Identify which cell holds the provided text, then report its [x, y] central coordinate. 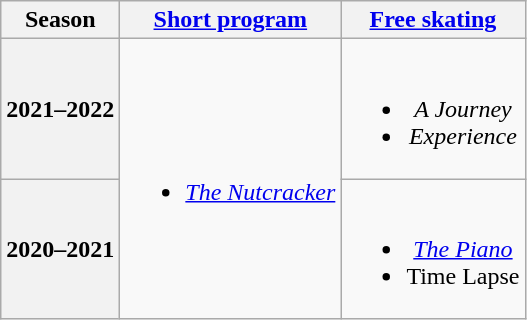
A Journey Experience [433, 109]
2020–2021 [60, 249]
The PianoTime Lapse [433, 249]
The Nutcracker [230, 179]
Free skating [433, 20]
Short program [230, 20]
2021–2022 [60, 109]
Season [60, 20]
